Capture the cell that displays the provided text and extract its [x, y] central coordinate. 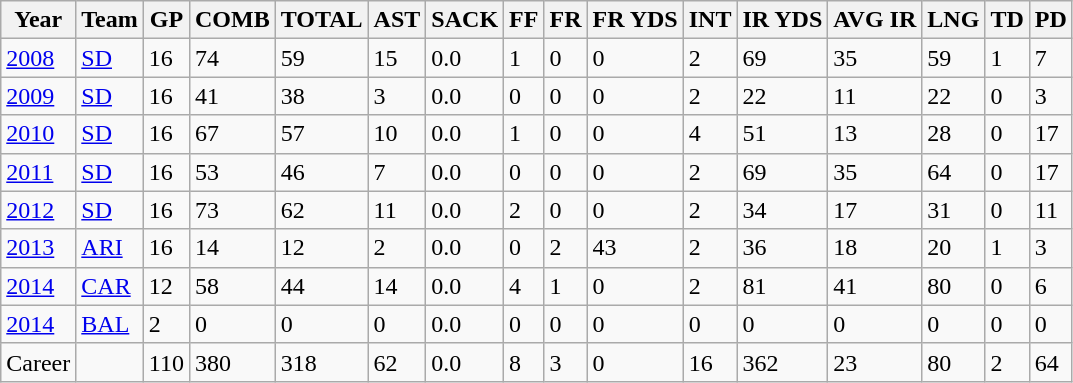
BAL [110, 324]
ARI [110, 248]
COMB [232, 20]
2012 [38, 210]
Career [38, 362]
57 [322, 134]
28 [954, 134]
110 [166, 362]
Team [110, 20]
GP [166, 20]
31 [954, 210]
81 [782, 286]
2011 [38, 172]
AVG IR [875, 20]
CAR [110, 286]
53 [232, 172]
38 [322, 96]
13 [875, 134]
10 [397, 134]
AST [397, 20]
15 [397, 58]
51 [782, 134]
23 [875, 362]
IR YDS [782, 20]
2013 [38, 248]
74 [232, 58]
46 [322, 172]
TD [1007, 20]
2010 [38, 134]
58 [232, 286]
73 [232, 210]
INT [710, 20]
380 [232, 362]
8 [524, 362]
PD [1050, 20]
TOTAL [322, 20]
6 [1050, 286]
2008 [38, 58]
44 [322, 286]
362 [782, 362]
43 [635, 248]
36 [782, 248]
318 [322, 362]
FR YDS [635, 20]
FF [524, 20]
20 [954, 248]
34 [782, 210]
67 [232, 134]
FR [566, 20]
18 [875, 248]
2009 [38, 96]
SACK [465, 20]
Year [38, 20]
LNG [954, 20]
